Provide the [x, y] coordinate of the cell's center where the given text is located.  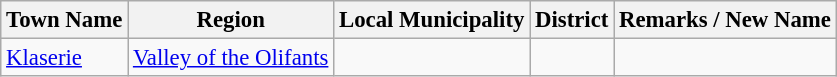
Valley of the Olifants [231, 58]
Klaserie [64, 58]
District [572, 20]
Remarks / New Name [726, 20]
Region [231, 20]
Town Name [64, 20]
Local Municipality [432, 20]
